Search for the cell housing the specified text and yield its [X, Y] center coordinate. 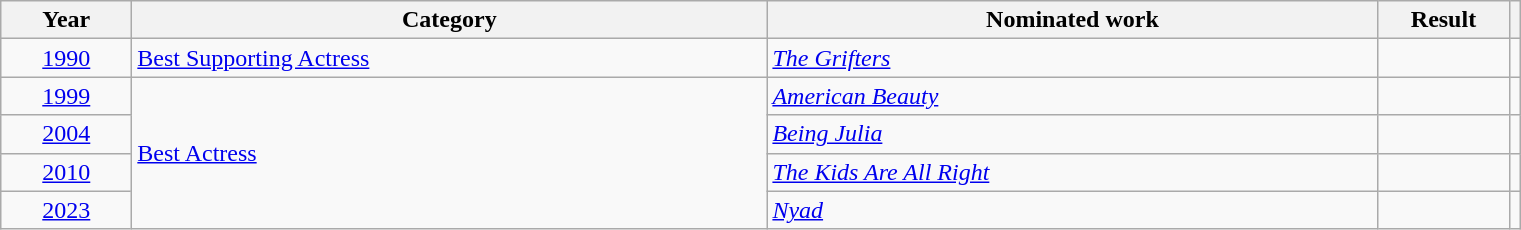
2004 [66, 134]
2023 [66, 210]
2010 [66, 172]
The Grifters [1072, 58]
Result [1444, 20]
Best Actress [450, 153]
1999 [66, 96]
Being Julia [1072, 134]
The Kids Are All Right [1072, 172]
Nyad [1072, 210]
American Beauty [1072, 96]
Category [450, 20]
Year [66, 20]
Best Supporting Actress [450, 58]
1990 [66, 58]
Nominated work [1072, 20]
